For the text-containing cell, return its midpoint in (x, y) coordinate format. 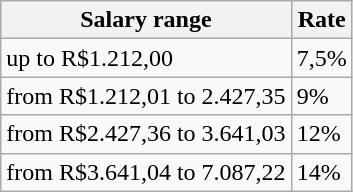
14% (322, 172)
from R$3.641,04 to 7.087,22 (146, 172)
Rate (322, 20)
Salary range (146, 20)
from R$1.212,01 to 2.427,35 (146, 96)
9% (322, 96)
up to R$1.212,00 (146, 58)
from R$2.427,36 to 3.641,03 (146, 134)
12% (322, 134)
7,5% (322, 58)
